Scan for the cell matching the given text and deliver its [x, y] coordinate at center. 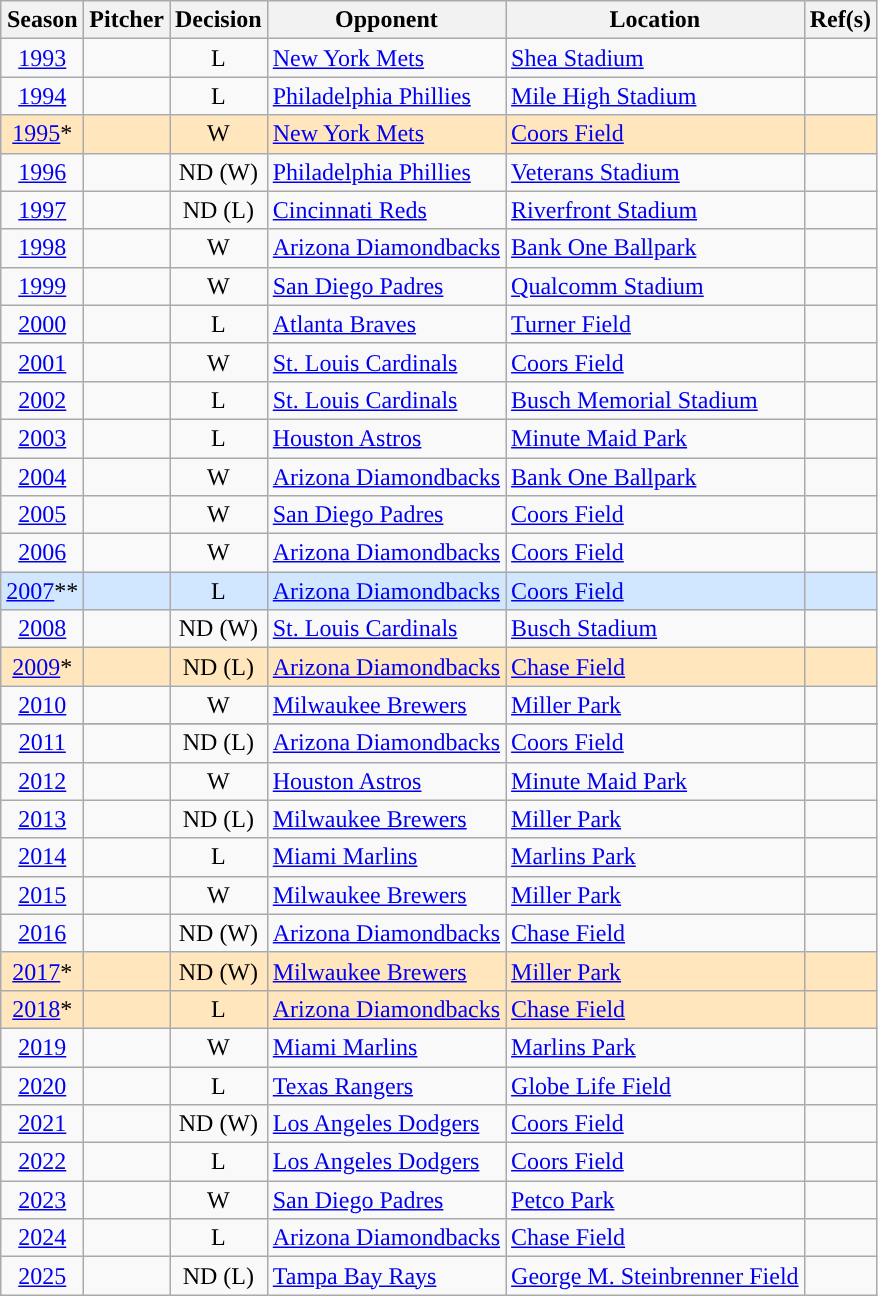
2023 [42, 1200]
Shea Stadium [656, 58]
2020 [42, 1085]
Petco Park [656, 1200]
2007** [42, 591]
2009* [42, 667]
2003 [42, 438]
Ref(s) [840, 20]
2018* [42, 1009]
1995* [42, 134]
Busch Memorial Stadium [656, 400]
2008 [42, 629]
Texas Rangers [386, 1085]
Tampa Bay Rays [386, 1276]
2024 [42, 1238]
Decision [219, 20]
1994 [42, 96]
2013 [42, 819]
2001 [42, 362]
2005 [42, 515]
Globe Life Field [656, 1085]
2011 [42, 743]
Qualcomm Stadium [656, 286]
Atlanta Braves [386, 324]
1996 [42, 172]
2021 [42, 1124]
Cincinnati Reds [386, 210]
2014 [42, 857]
2000 [42, 324]
2019 [42, 1047]
2016 [42, 933]
Season [42, 20]
Riverfront Stadium [656, 210]
2025 [42, 1276]
2017* [42, 971]
Mile High Stadium [656, 96]
George M. Steinbrenner Field [656, 1276]
2004 [42, 477]
Opponent [386, 20]
1997 [42, 210]
Location [656, 20]
2002 [42, 400]
1998 [42, 248]
2022 [42, 1162]
1993 [42, 58]
2006 [42, 553]
2015 [42, 895]
2010 [42, 705]
Turner Field [656, 324]
Busch Stadium [656, 629]
Veterans Stadium [656, 172]
2012 [42, 781]
1999 [42, 286]
Pitcher [127, 20]
